Capture the cell that displays the provided text and extract its (x, y) central coordinate. 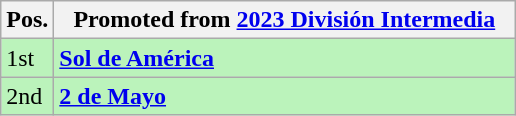
Sol de América (284, 58)
Pos. (28, 20)
Promoted from 2023 División Intermedia (284, 20)
2 de Mayo (284, 96)
1st (28, 58)
2nd (28, 96)
